From the cell containing the given text, extract its center point as (X, Y) coordinate. 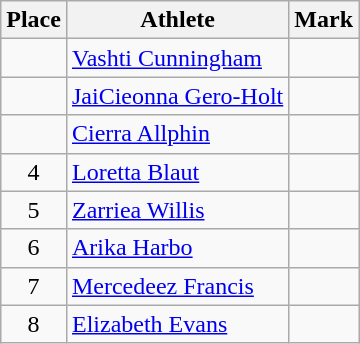
Elizabeth Evans (177, 324)
Mercedeez Francis (177, 286)
JaiCieonna Gero-Holt (177, 96)
Mark (324, 20)
6 (34, 248)
Arika Harbo (177, 248)
4 (34, 172)
Vashti Cunningham (177, 58)
8 (34, 324)
Athlete (177, 20)
7 (34, 286)
Place (34, 20)
Zarriea Willis (177, 210)
5 (34, 210)
Loretta Blaut (177, 172)
Cierra Allphin (177, 134)
